Provide the (X, Y) coordinate of the cell's center where the given text is located.  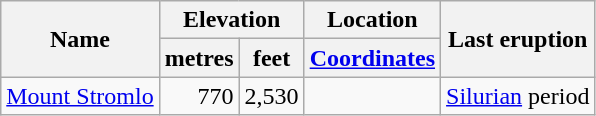
Last eruption (518, 39)
770 (199, 96)
feet (272, 58)
metres (199, 58)
Silurian period (518, 96)
Name (80, 39)
Mount Stromlo (80, 96)
Coordinates (372, 58)
Elevation (232, 20)
Location (372, 20)
2,530 (272, 96)
